Return [x, y] of the center of cell containing provided text 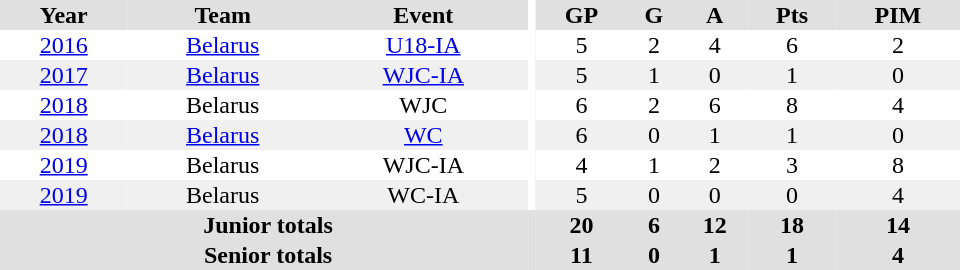
PIM [898, 15]
3 [792, 165]
20 [582, 225]
Event [424, 15]
WC-IA [424, 195]
G [654, 15]
12 [714, 225]
U18-IA [424, 45]
18 [792, 225]
GP [582, 15]
11 [582, 255]
Year [64, 15]
14 [898, 225]
Team [222, 15]
WC [424, 135]
Senior totals [268, 255]
2016 [64, 45]
A [714, 15]
2017 [64, 75]
Pts [792, 15]
Junior totals [268, 225]
WJC [424, 105]
